Pinpoint the cell where the given text exists, returning its [x, y] midpoint coordinate. 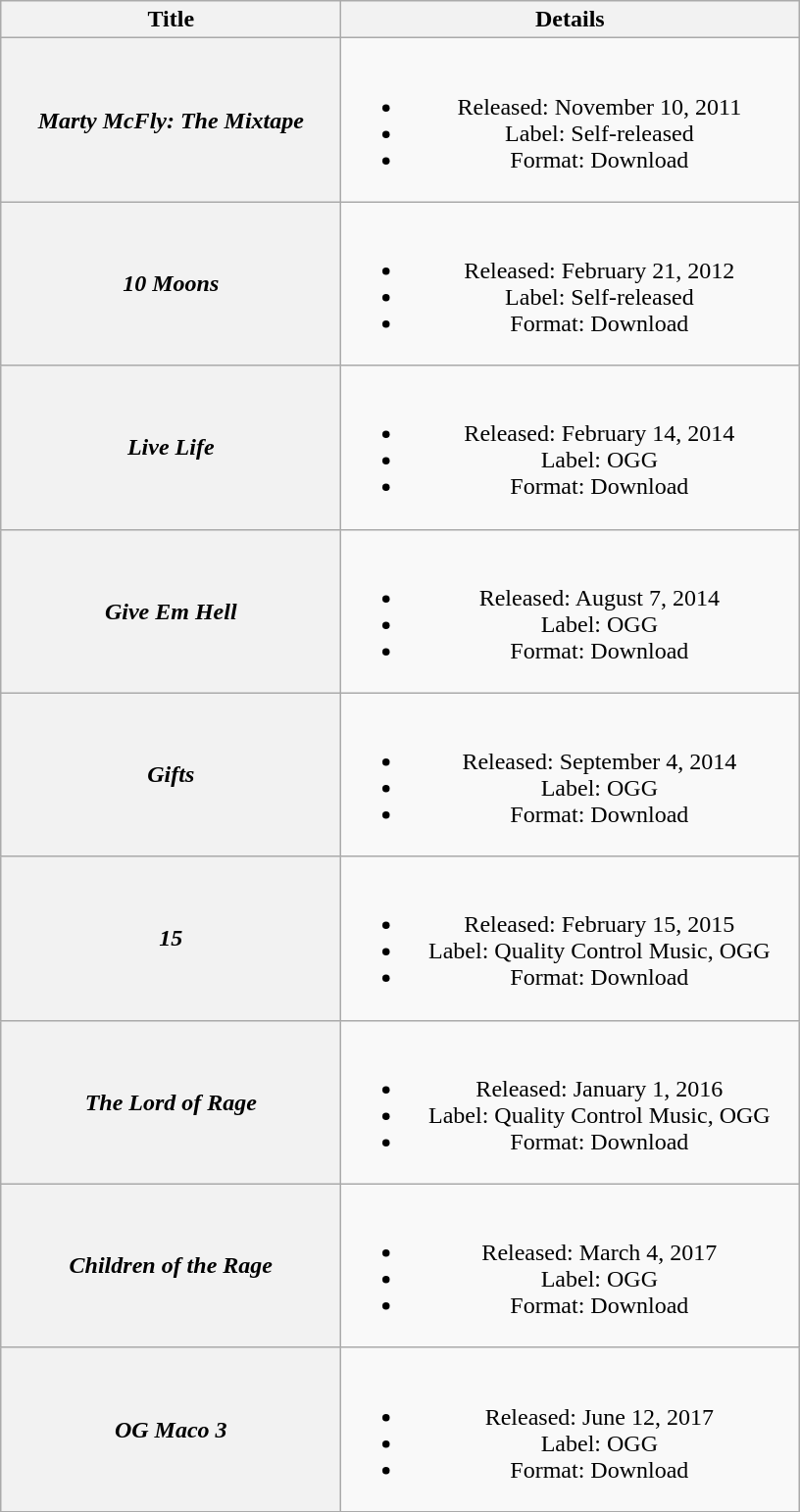
Released: November 10, 2011Label: Self-releasedFormat: Download [571, 120]
15 [171, 939]
Details [571, 20]
Released: June 12, 2017Label: OGGFormat: Download [571, 1429]
Give Em Hell [171, 611]
Released: August 7, 2014Label: OGGFormat: Download [571, 611]
The Lord of Rage [171, 1101]
Title [171, 20]
Children of the Rage [171, 1266]
Released: September 4, 2014Label: OGGFormat: Download [571, 774]
Released: February 14, 2014Label: OGGFormat: Download [571, 447]
Marty McFly: The Mixtape [171, 120]
Released: January 1, 2016Label: Quality Control Music, OGGFormat: Download [571, 1101]
OG Maco 3 [171, 1429]
10 Moons [171, 284]
Gifts [171, 774]
Released: February 15, 2015Label: Quality Control Music, OGGFormat: Download [571, 939]
Released: February 21, 2012Label: Self-releasedFormat: Download [571, 284]
Released: March 4, 2017Label: OGGFormat: Download [571, 1266]
Live Life [171, 447]
